Locate the cell with the specified text and output its [x, y] center coordinate. 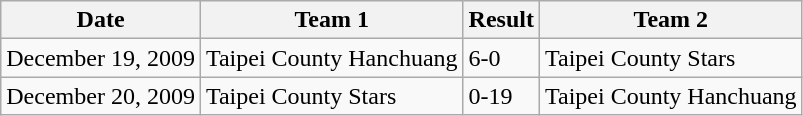
Team 1 [332, 20]
6-0 [501, 58]
Date [101, 20]
Team 2 [670, 20]
Result [501, 20]
December 20, 2009 [101, 96]
December 19, 2009 [101, 58]
0-19 [501, 96]
